Return the [x, y] coordinate for the center point of the cell that contains the specified text.  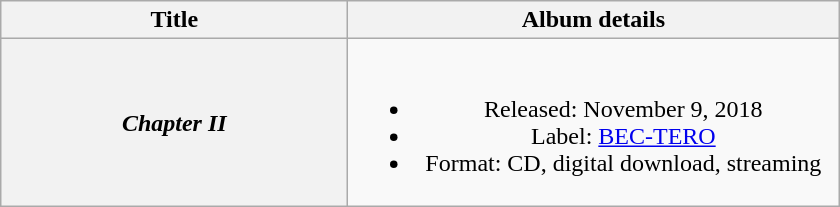
Chapter II [174, 122]
Released: November 9, 2018Label: BEC-TEROFormat: CD, digital download, streaming [594, 122]
Album details [594, 20]
Title [174, 20]
